Search for the cell housing the specified text and yield its [X, Y] center coordinate. 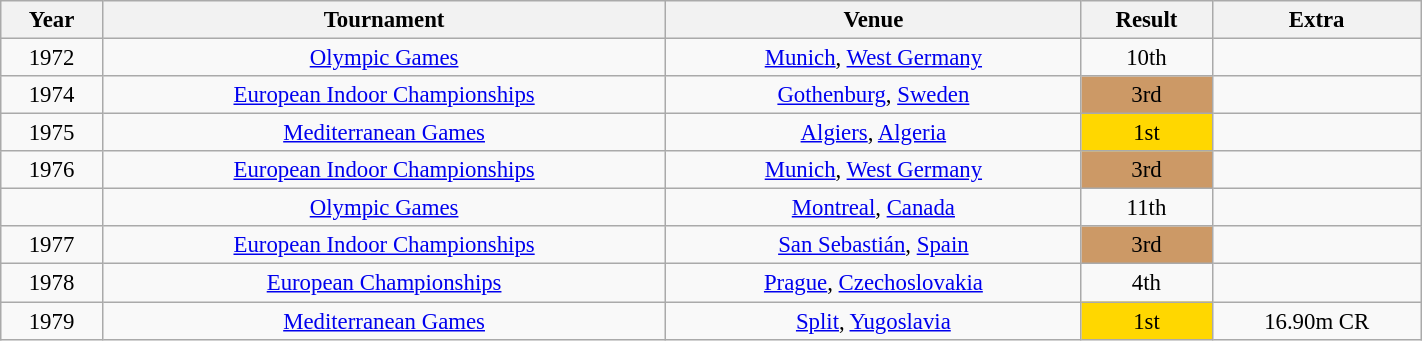
Split, Yugoslavia [874, 321]
10th [1146, 58]
1976 [52, 170]
Prague, Czechoslovakia [874, 283]
San Sebastián, Spain [874, 245]
Venue [874, 20]
Tournament [384, 20]
1972 [52, 58]
4th [1146, 283]
European Championships [384, 283]
11th [1146, 208]
1979 [52, 321]
1974 [52, 95]
1975 [52, 133]
Algiers, Algeria [874, 133]
Result [1146, 20]
16.90m CR [1316, 321]
1978 [52, 283]
Extra [1316, 20]
1977 [52, 245]
Year [52, 20]
Montreal, Canada [874, 208]
Gothenburg, Sweden [874, 95]
